Identify which cell holds the provided text, then report its [x, y] central coordinate. 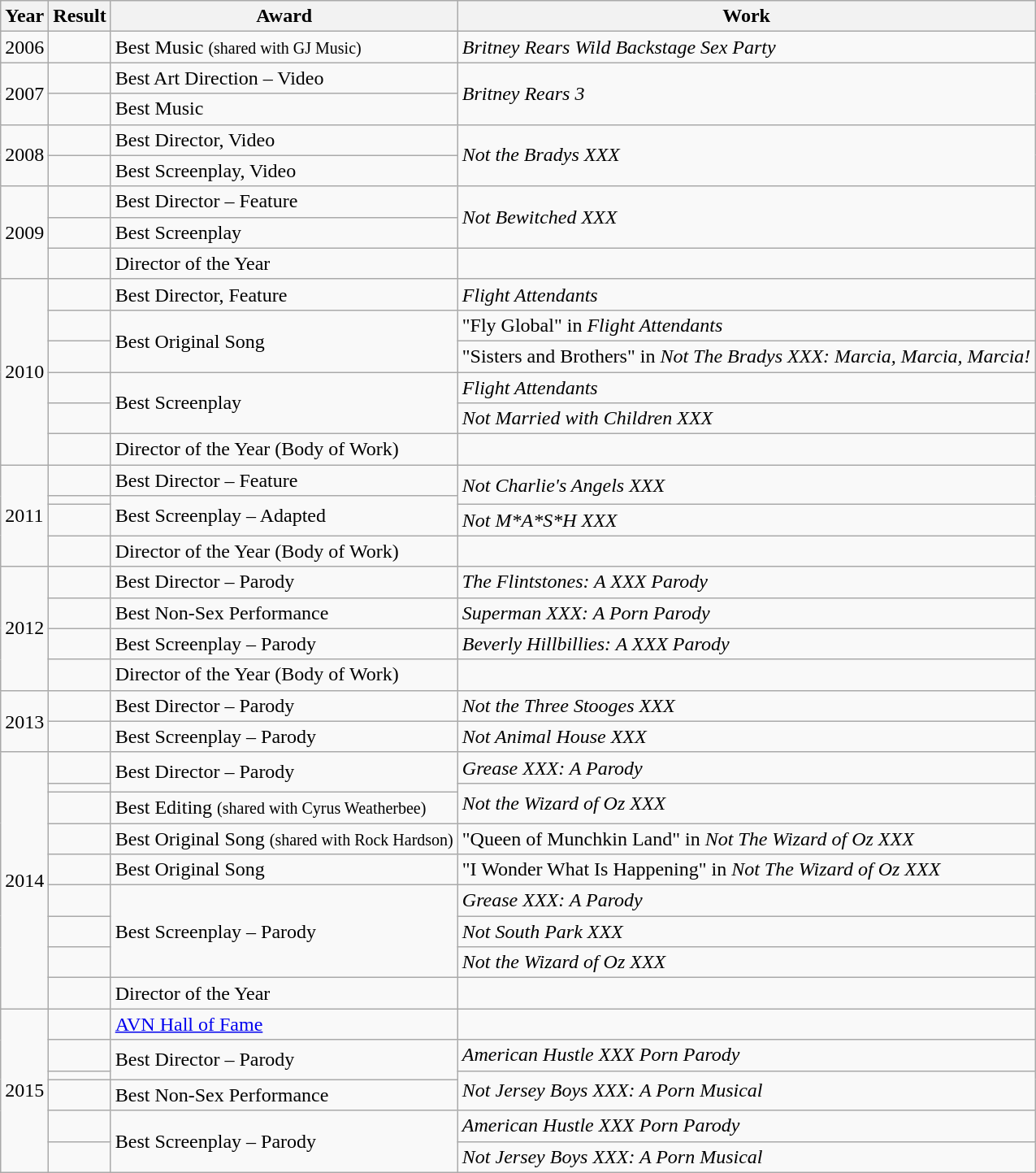
Britney Rears Wild Backstage Sex Party [746, 47]
AVN Hall of Fame [284, 1024]
"Queen of Munchkin Land" in Not The Wizard of Oz XXX [746, 838]
Not the Three Stooges XXX [746, 706]
Best Art Direction – Video [284, 78]
"Fly Global" in Flight Attendants [746, 325]
The Flintstones: A XXX Parody [746, 582]
2012 [24, 628]
Not Charlie's Angels XXX [746, 484]
Best Music (shared with GJ Music) [284, 47]
Best Editing (shared with Cyrus Weatherbee) [284, 807]
Not South Park XXX [746, 932]
Year [24, 16]
2006 [24, 47]
2014 [24, 880]
Best Director, Video [284, 140]
Result [80, 16]
2009 [24, 232]
2007 [24, 93]
Not Animal House XXX [746, 736]
Best Director, Feature [284, 294]
2011 [24, 515]
2013 [24, 721]
"Sisters and Brothers" in Not The Bradys XXX: Marcia, Marcia, Marcia! [746, 356]
Not Married with Children XXX [746, 419]
Not the Bradys XXX [746, 155]
Not Bewitched XXX [746, 217]
Not M*A*S*H XXX [746, 520]
Best Original Song (shared with Rock Hardson) [284, 838]
"I Wonder What Is Happening" in Not The Wizard of Oz XXX [746, 870]
Best Screenplay, Video [284, 171]
Best Music [284, 109]
Britney Rears 3 [746, 93]
2010 [24, 371]
Work [746, 16]
Best Screenplay – Adapted [284, 515]
Award [284, 16]
2008 [24, 155]
2015 [24, 1091]
Superman XXX: A Porn Parody [746, 613]
Beverly Hillbillies: A XXX Parody [746, 644]
